Locate the cell with the specified text and output its [x, y] center coordinate. 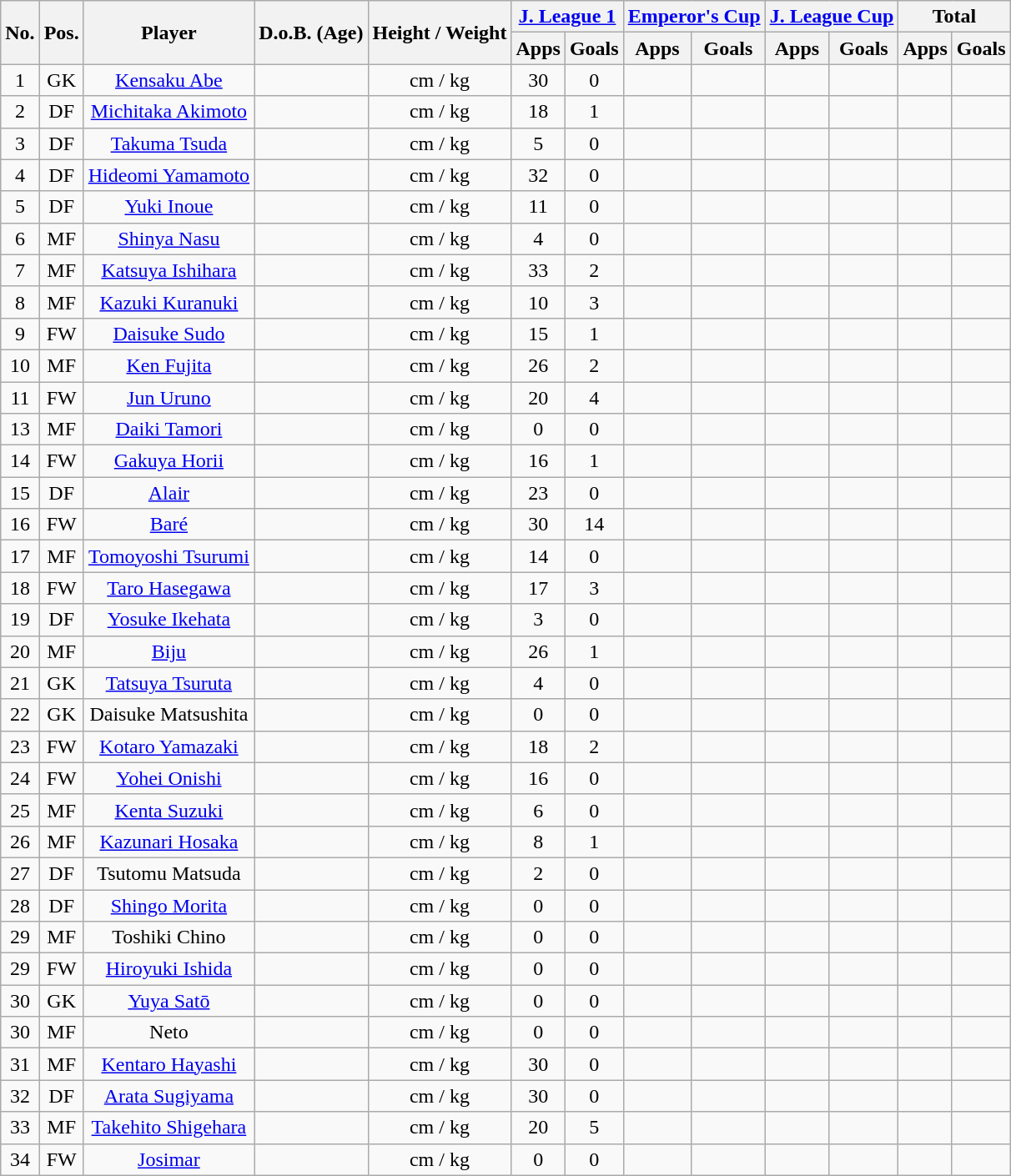
Taro Hasegawa [168, 588]
Jun Uruno [168, 398]
22 [20, 715]
Daiki Tamori [168, 430]
Tatsuya Tsuruta [168, 683]
Takehito Shigehara [168, 1128]
Hiroyuki Ishida [168, 969]
Yosuke Ikehata [168, 620]
13 [20, 430]
Shingo Morita [168, 905]
19 [20, 620]
Yuki Inoue [168, 207]
Yuya Satō [168, 1001]
D.o.B. (Age) [311, 33]
Ken Fujita [168, 365]
25 [20, 810]
Height / Weight [440, 33]
7 [20, 270]
Hideomi Yamamoto [168, 175]
Kenta Suzuki [168, 810]
Arata Sugiyama [168, 1096]
Daisuke Sudo [168, 334]
24 [20, 778]
27 [20, 873]
Emperor's Cup [694, 17]
Kazuki Kuranuki [168, 302]
Kentaro Hayashi [168, 1064]
Player [168, 33]
34 [20, 1159]
Kotaro Yamazaki [168, 746]
28 [20, 905]
Total [954, 17]
Michitaka Akimoto [168, 112]
Yohei Onishi [168, 778]
21 [20, 683]
Pos. [62, 33]
No. [20, 33]
Alair [168, 493]
Daisuke Matsushita [168, 715]
Josimar [168, 1159]
Katsuya Ishihara [168, 270]
Neto [168, 1033]
Takuma Tsuda [168, 143]
Kensaku Abe [168, 80]
Baré [168, 525]
J. League Cup [832, 17]
Biju [168, 651]
Shinya Nasu [168, 239]
Tsutomu Matsuda [168, 873]
Toshiki Chino [168, 937]
9 [20, 334]
Gakuya Horii [168, 461]
J. League 1 [567, 17]
Kazunari Hosaka [168, 842]
Tomoyoshi Tsurumi [168, 556]
31 [20, 1064]
